Pinpoint the cell where the given text exists, returning its [x, y] midpoint coordinate. 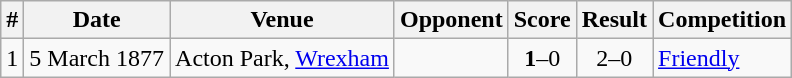
# [12, 20]
Friendly [722, 58]
Venue [282, 20]
1 [12, 58]
Acton Park, Wrexham [282, 58]
Competition [722, 20]
2–0 [614, 58]
5 March 1877 [97, 58]
Opponent [451, 20]
Score [542, 20]
Date [97, 20]
Result [614, 20]
1–0 [542, 58]
